Extract the (x, y) coordinate from the center of the cell holding the provided text.  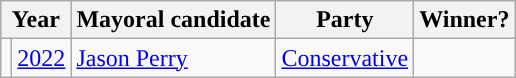
Mayoral candidate (174, 20)
Winner? (464, 20)
Jason Perry (174, 58)
2022 (42, 58)
Party (345, 20)
Conservative (345, 58)
Year (36, 20)
